Pinpoint the cell where the given text exists, returning its [x, y] midpoint coordinate. 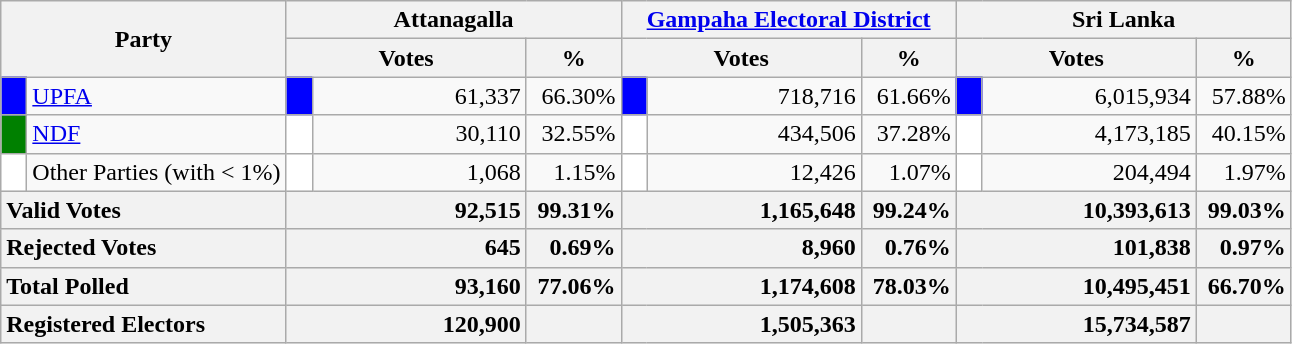
40.15% [1244, 134]
92,515 [406, 210]
Registered Electors [144, 324]
1,174,608 [741, 286]
99.03% [1244, 210]
10,495,451 [1076, 286]
1,505,363 [741, 324]
0.76% [908, 248]
30,110 [419, 134]
204,494 [1089, 172]
1,068 [419, 172]
Other Parties (with < 1%) [156, 172]
61,337 [419, 96]
37.28% [908, 134]
434,506 [754, 134]
99.31% [574, 210]
32.55% [574, 134]
718,716 [754, 96]
66.70% [1244, 286]
Sri Lanka [1124, 20]
Gampaha Electoral District [788, 20]
6,015,934 [1089, 96]
1.15% [574, 172]
8,960 [741, 248]
15,734,587 [1076, 324]
77.06% [574, 286]
Party [144, 39]
0.97% [1244, 248]
645 [406, 248]
UPFA [156, 96]
61.66% [908, 96]
Attanagalla [454, 20]
4,173,185 [1089, 134]
1.97% [1244, 172]
93,160 [406, 286]
10,393,613 [1076, 210]
0.69% [574, 248]
99.24% [908, 210]
Valid Votes [144, 210]
Rejected Votes [144, 248]
101,838 [1076, 248]
1,165,648 [741, 210]
66.30% [574, 96]
78.03% [908, 286]
NDF [156, 134]
120,900 [406, 324]
57.88% [1244, 96]
1.07% [908, 172]
Total Polled [144, 286]
12,426 [754, 172]
